Scan for the cell matching the given text and deliver its [X, Y] coordinate at center. 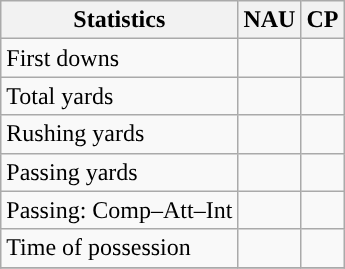
Time of possession [120, 248]
Statistics [120, 20]
Passing yards [120, 172]
Total yards [120, 96]
First downs [120, 58]
Passing: Comp–Att–Int [120, 210]
CP [322, 20]
NAU [270, 20]
Rushing yards [120, 134]
